Find where the given text appears and provide that cell's center as (X, Y) coordinate. 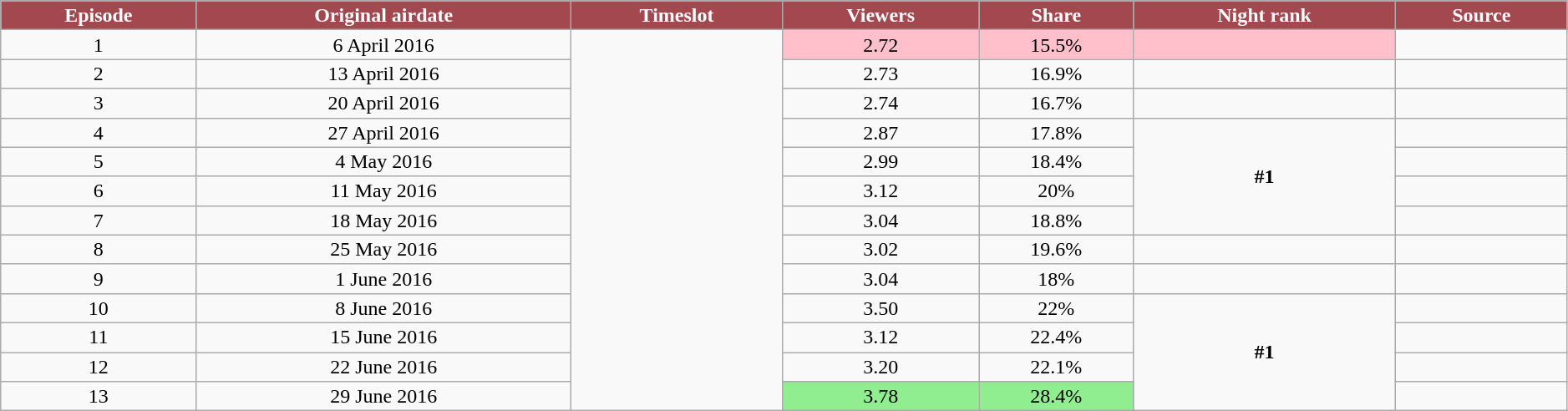
10 (99, 307)
20 April 2016 (383, 104)
18 May 2016 (383, 221)
3.50 (880, 307)
Timeslot (677, 15)
16.9% (1056, 74)
3 (99, 104)
2.74 (880, 104)
2.72 (880, 45)
28.4% (1056, 396)
15 June 2016 (383, 337)
18% (1056, 279)
22 June 2016 (383, 368)
27 April 2016 (383, 132)
18.8% (1056, 221)
16.7% (1056, 104)
1 June 2016 (383, 279)
2.99 (880, 162)
8 June 2016 (383, 307)
29 June 2016 (383, 396)
3.78 (880, 396)
Source (1481, 15)
Night rank (1265, 15)
12 (99, 368)
Viewers (880, 15)
2.87 (880, 132)
22.1% (1056, 368)
11 May 2016 (383, 190)
2 (99, 74)
3.02 (880, 249)
22% (1056, 307)
6 April 2016 (383, 45)
25 May 2016 (383, 249)
Original airdate (383, 15)
9 (99, 279)
17.8% (1056, 132)
22.4% (1056, 337)
11 (99, 337)
4 (99, 132)
13 (99, 396)
Episode (99, 15)
20% (1056, 190)
5 (99, 162)
8 (99, 249)
6 (99, 190)
Share (1056, 15)
18.4% (1056, 162)
4 May 2016 (383, 162)
2.73 (880, 74)
7 (99, 221)
13 April 2016 (383, 74)
1 (99, 45)
3.20 (880, 368)
15.5% (1056, 45)
19.6% (1056, 249)
